Capture the cell that displays the provided text and extract its (X, Y) central coordinate. 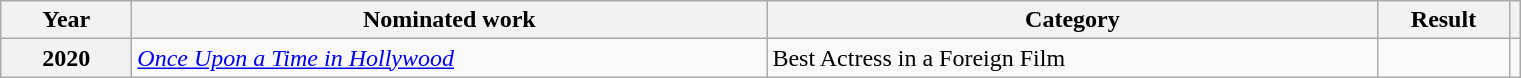
Nominated work (450, 20)
Best Actress in a Foreign Film (1072, 58)
Result (1444, 20)
Once Upon a Time in Hollywood (450, 58)
Year (66, 20)
2020 (66, 58)
Category (1072, 20)
